Return the (x, y) coordinate for the center point of the cell that contains the specified text.  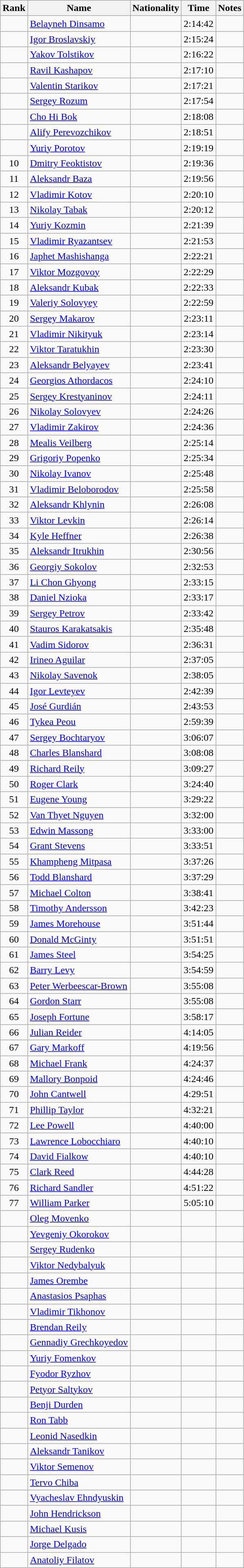
Gordon Starr (79, 1001)
3:33:00 (198, 830)
2:17:21 (198, 86)
3:37:26 (198, 861)
26 (14, 411)
41 (14, 644)
30 (14, 474)
Todd Blanshard (79, 877)
10 (14, 163)
Michael Frank (79, 1063)
Lee Powell (79, 1125)
2:24:26 (198, 411)
Valeriy Solovyey (79, 303)
Anatoliy Filatov (79, 1560)
2:18:51 (198, 132)
Time (198, 8)
4:19:56 (198, 1048)
Vladimir Nikityuk (79, 334)
24 (14, 380)
Vadim Sidorov (79, 644)
3:54:25 (198, 955)
Igor Levteyev (79, 691)
Viktor Nedybalyuk (79, 1265)
49 (14, 769)
3:09:27 (198, 769)
43 (14, 675)
Mallory Bonpoid (79, 1079)
3:08:08 (198, 753)
Nikolay Solovyev (79, 411)
39 (14, 613)
2:37:05 (198, 660)
Vladimir Ryazantsev (79, 241)
63 (14, 986)
Yuriy Fomenkov (79, 1358)
Phillip Taylor (79, 1110)
20 (14, 318)
13 (14, 210)
4:24:46 (198, 1079)
Gary Markoff (79, 1048)
2:26:14 (198, 520)
53 (14, 830)
61 (14, 955)
Igor Broslavskiy (79, 39)
Sergey Makarov (79, 318)
29 (14, 458)
Yuriy Kozmin (79, 225)
35 (14, 551)
65 (14, 1017)
Julian Reider (79, 1032)
2:23:14 (198, 334)
Grigoriy Popenko (79, 458)
2:43:53 (198, 707)
73 (14, 1141)
48 (14, 753)
William Parker (79, 1203)
3:54:59 (198, 970)
2:19:56 (198, 179)
3:58:17 (198, 1017)
3:51:44 (198, 923)
2:15:24 (198, 39)
3:51:51 (198, 939)
42 (14, 660)
Michael Kusis (79, 1529)
74 (14, 1156)
3:38:41 (198, 892)
James Orembe (79, 1281)
2:23:11 (198, 318)
21 (14, 334)
67 (14, 1048)
12 (14, 194)
64 (14, 1001)
54 (14, 846)
Valentin Starikov (79, 86)
Tervo Chiba (79, 1482)
2:19:19 (198, 148)
60 (14, 939)
3:06:07 (198, 738)
47 (14, 738)
Benji Durden (79, 1405)
15 (14, 241)
Viktor Mozgovoy (79, 272)
2:17:10 (198, 70)
John Hendrickson (79, 1513)
14 (14, 225)
Lawrence Lobocchiaro (79, 1141)
Richard Reily (79, 769)
2:25:48 (198, 474)
51 (14, 799)
2:24:36 (198, 427)
John Cantwell (79, 1094)
2:24:11 (198, 396)
69 (14, 1079)
11 (14, 179)
Peter Werbeescar-Brown (79, 986)
David Fialkow (79, 1156)
2:23:41 (198, 365)
Van Thyet Nguyen (79, 815)
James Morehouse (79, 923)
2:20:12 (198, 210)
4:44:28 (198, 1172)
Fyodor Ryzhov (79, 1374)
71 (14, 1110)
James Steel (79, 955)
31 (14, 489)
2:42:39 (198, 691)
77 (14, 1203)
Brendan Reily (79, 1327)
Jorge Delgado (79, 1544)
2:22:59 (198, 303)
2:16:22 (198, 55)
Mealis Veilberg (79, 442)
Sergey Rozum (79, 101)
Aleksandr Itrukhin (79, 551)
2:30:56 (198, 551)
Kyle Heffner (79, 536)
2:20:10 (198, 194)
Leonid Nasedkin (79, 1435)
50 (14, 784)
Name (79, 8)
70 (14, 1094)
2:22:33 (198, 287)
Aleksandr Khlynin (79, 505)
Aleksandr Kubak (79, 287)
2:36:31 (198, 644)
18 (14, 287)
52 (14, 815)
Ron Tabb (79, 1420)
Khampheng Mitpasa (79, 861)
Sergey Rudenko (79, 1250)
Gennadiy Grechkoyedov (79, 1343)
Eugene Young (79, 799)
Roger Clark (79, 784)
Viktor Taratukhin (79, 349)
Sergey Krestyaninov (79, 396)
32 (14, 505)
Georgiy Sokolov (79, 567)
58 (14, 908)
Aleksandr Belyayev (79, 365)
46 (14, 722)
Li Chon Ghyong (79, 582)
4:24:37 (198, 1063)
2:22:21 (198, 256)
3:37:29 (198, 877)
2:25:58 (198, 489)
2:33:42 (198, 613)
62 (14, 970)
3:33:51 (198, 846)
56 (14, 877)
Vladimir Beloborodov (79, 489)
2:21:53 (198, 241)
4:51:22 (198, 1188)
2:14:42 (198, 24)
2:25:14 (198, 442)
22 (14, 349)
Tykea Peou (79, 722)
Rank (14, 8)
Aleksandr Tanikov (79, 1451)
Vladimir Kotov (79, 194)
59 (14, 923)
2:35:48 (198, 629)
2:32:53 (198, 567)
2:21:39 (198, 225)
Sergey Petrov (79, 613)
19 (14, 303)
76 (14, 1188)
2:33:15 (198, 582)
68 (14, 1063)
38 (14, 598)
3:24:40 (198, 784)
2:19:36 (198, 163)
Anastasios Psaphas (79, 1296)
Oleg Movenko (79, 1219)
4:29:51 (198, 1094)
Viktor Levkin (79, 520)
Barry Levy (79, 970)
66 (14, 1032)
2:33:17 (198, 598)
2:18:08 (198, 117)
Joseph Fortune (79, 1017)
2:26:38 (198, 536)
2:17:54 (198, 101)
57 (14, 892)
2:59:39 (198, 722)
25 (14, 396)
Nikolay Savenok (79, 675)
Cho Hi Bok (79, 117)
Alify Perevozchikov (79, 132)
2:24:10 (198, 380)
37 (14, 582)
Charles Blanshard (79, 753)
2:38:05 (198, 675)
4:14:05 (198, 1032)
Nationality (156, 8)
40 (14, 629)
4:32:21 (198, 1110)
27 (14, 427)
72 (14, 1125)
Ravil Kashapov (79, 70)
36 (14, 567)
Notes (230, 8)
45 (14, 707)
Vyacheslav Ehndyuskin (79, 1498)
2:25:34 (198, 458)
16 (14, 256)
Vladimir Zakirov (79, 427)
José Gurdián (79, 707)
Irineo Aguilar (79, 660)
Nikolay Ivanov (79, 474)
75 (14, 1172)
Viktor Semenov (79, 1467)
Petyor Saltykov (79, 1389)
Aleksandr Baza (79, 179)
34 (14, 536)
3:29:22 (198, 799)
Vladimir Tikhonov (79, 1312)
2:22:29 (198, 272)
3:42:23 (198, 908)
Yuriy Porotov (79, 148)
33 (14, 520)
Daniel Nzioka (79, 598)
Clark Reed (79, 1172)
3:32:00 (198, 815)
17 (14, 272)
28 (14, 442)
Michael Colton (79, 892)
2:23:30 (198, 349)
5:05:10 (198, 1203)
Stauros Karakatsakis (79, 629)
4:40:00 (198, 1125)
Timothy Andersson (79, 908)
Sergey Bochtaryov (79, 738)
Georgios Athordacos (79, 380)
Belayneh Dinsamo (79, 24)
44 (14, 691)
Grant Stevens (79, 846)
Yakov Tolstikov (79, 55)
Richard Sandler (79, 1188)
55 (14, 861)
Donald McGinty (79, 939)
Dmitry Feoktistov (79, 163)
Japhet Mashishanga (79, 256)
23 (14, 365)
Edwin Massong (79, 830)
Yevgeniy Okorokov (79, 1234)
2:26:08 (198, 505)
Nikolay Tabak (79, 210)
